From the cell containing the given text, extract its center point as (x, y) coordinate. 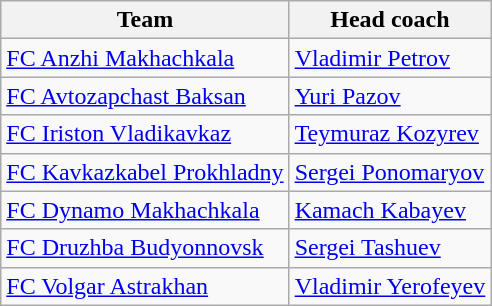
Team (145, 20)
FC Iriston Vladikavkaz (145, 134)
Kamach Kabayev (390, 210)
FC Avtozapchast Baksan (145, 96)
Vladimir Petrov (390, 58)
FC Druzhba Budyonnovsk (145, 248)
Head coach (390, 20)
FC Dynamo Makhachkala (145, 210)
FC Anzhi Makhachkala (145, 58)
FC Volgar Astrakhan (145, 286)
Sergei Ponomaryov (390, 172)
FC Kavkazkabel Prokhladny (145, 172)
Teymuraz Kozyrev (390, 134)
Sergei Tashuev (390, 248)
Vladimir Yerofeyev (390, 286)
Yuri Pazov (390, 96)
